Pinpoint the cell where the given text exists, returning its (X, Y) midpoint coordinate. 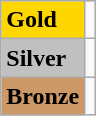
Gold (43, 20)
Silver (43, 58)
Bronze (43, 96)
